Return [x, y] of the center of cell containing provided text 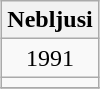
1991 [50, 58]
Nebljusi [50, 20]
